From the cell containing the given text, extract its center point as [x, y] coordinate. 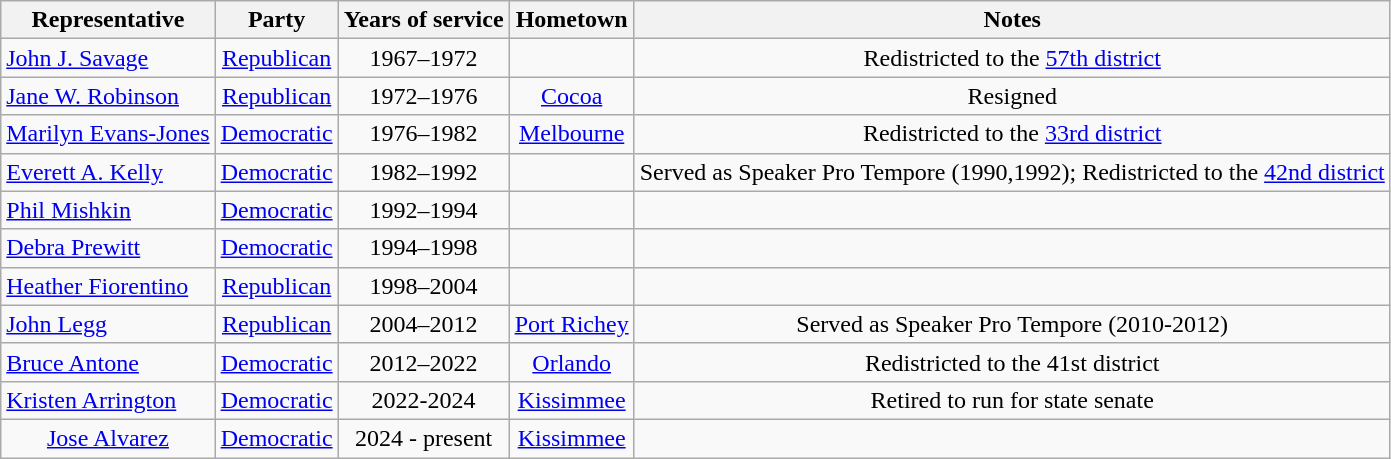
Served as Speaker Pro Tempore (2010-2012) [1012, 324]
Bruce Antone [108, 362]
Cocoa [572, 96]
Heather Fiorentino [108, 286]
2004–2012 [424, 324]
2022-2024 [424, 400]
Debra Prewitt [108, 248]
1972–1976 [424, 96]
Resigned [1012, 96]
Served as Speaker Pro Tempore (1990,1992); Redistricted to the 42nd district [1012, 172]
Redistricted to the 41st district [1012, 362]
Party [276, 20]
Everett A. Kelly [108, 172]
Kristen Arrington [108, 400]
Port Richey [572, 324]
1982–1992 [424, 172]
2024 - present [424, 438]
Retired to run for state senate [1012, 400]
John Legg [108, 324]
1992–1994 [424, 210]
Hometown [572, 20]
John J. Savage [108, 58]
1967–1972 [424, 58]
1998–2004 [424, 286]
Phil Mishkin [108, 210]
Redistricted to the 33rd district [1012, 134]
Notes [1012, 20]
Jane W. Robinson [108, 96]
Redistricted to the 57th district [1012, 58]
Years of service [424, 20]
1994–1998 [424, 248]
2012–2022 [424, 362]
Marilyn Evans-Jones [108, 134]
Jose Alvarez [108, 438]
Orlando [572, 362]
1976–1982 [424, 134]
Representative [108, 20]
Melbourne [572, 134]
